Identify which cell holds the provided text, then report its (x, y) central coordinate. 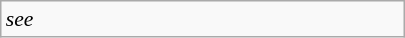
see (203, 19)
